Output the [X, Y] coordinate of the center of the cell containing the given text.  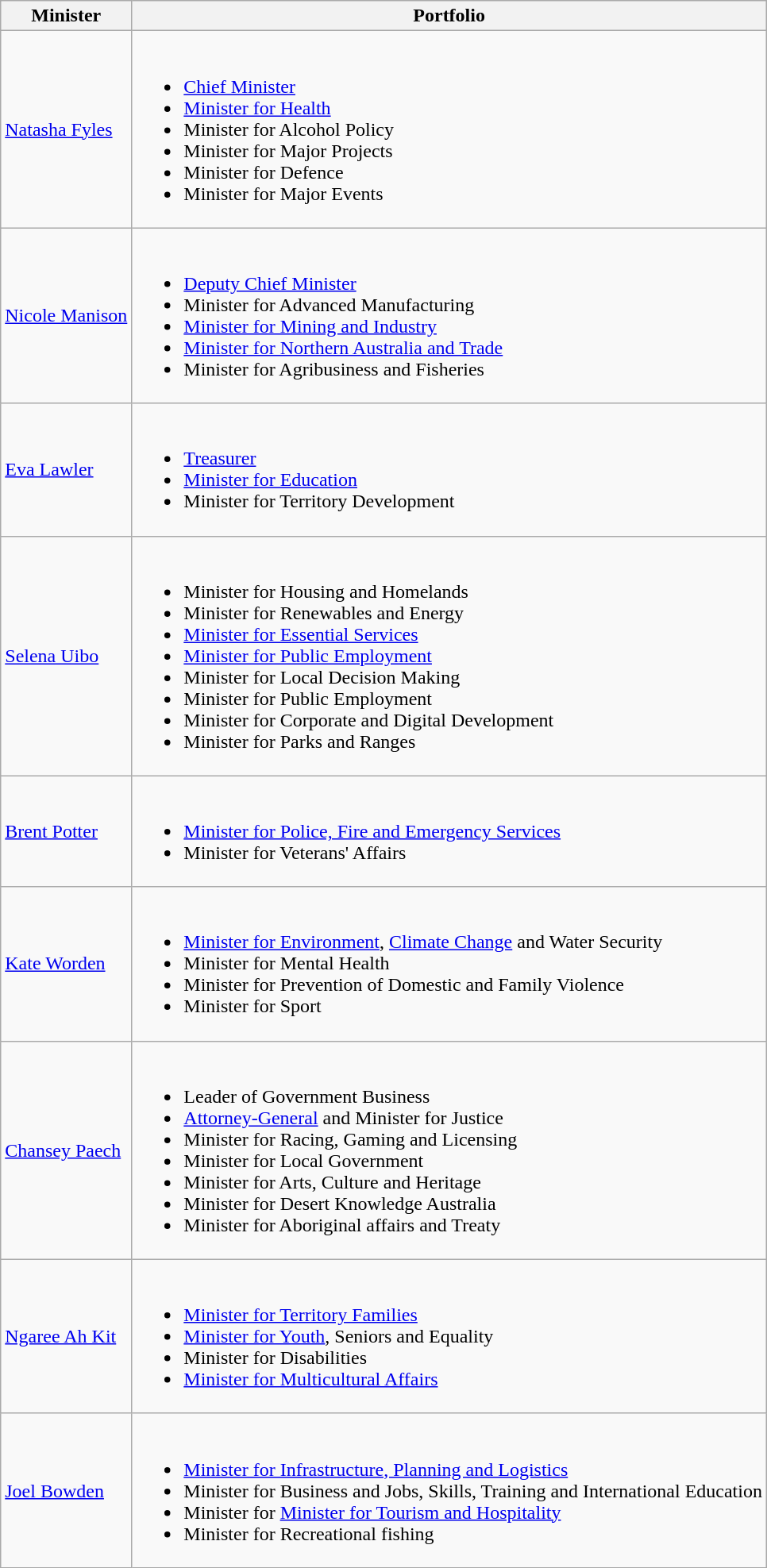
Selena Uibo [67, 656]
TreasurerMinister for EducationMinister for Territory Development [449, 470]
Nicole Manison [67, 316]
Minister for Territory FamiliesMinister for Youth, Seniors and EqualityMinister for DisabilitiesMinister for Multicultural Affairs [449, 1336]
Joel Bowden [67, 1490]
Portfolio [449, 16]
Minister for Police, Fire and Emergency ServicesMinister for Veterans' Affairs [449, 831]
Kate Worden [67, 964]
Chansey Paech [67, 1150]
Eva Lawler [67, 470]
Brent Potter [67, 831]
Ngaree Ah Kit [67, 1336]
Chief MinisterMinister for HealthMinister for Alcohol PolicyMinister for Major ProjectsMinister for DefenceMinister for Major Events [449, 129]
Minister [67, 16]
Natasha Fyles [67, 129]
